Search for the cell housing the specified text and yield its (X, Y) center coordinate. 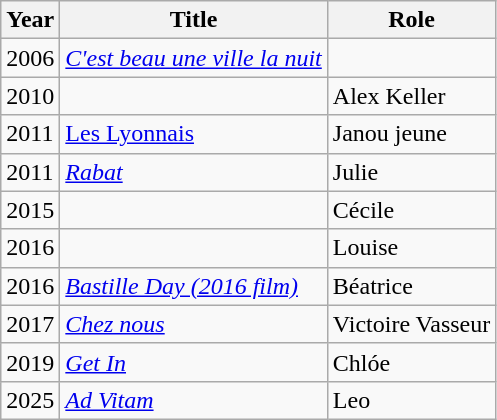
Béatrice (411, 286)
Ad Vitam (194, 400)
Role (411, 20)
Leo (411, 400)
2025 (30, 400)
2015 (30, 210)
Bastille Day (2016 film) (194, 286)
Les Lyonnais (194, 134)
Year (30, 20)
Title (194, 20)
2017 (30, 324)
Julie (411, 172)
Rabat (194, 172)
2006 (30, 58)
Cécile (411, 210)
C'est beau une ville la nuit (194, 58)
Get In (194, 362)
Louise (411, 248)
Janou jeune (411, 134)
2010 (30, 96)
Alex Keller (411, 96)
2019 (30, 362)
Chlóe (411, 362)
Victoire Vasseur (411, 324)
Chez nous (194, 324)
